Detect which cell encompasses the target text, then output its [X, Y] center coordinate. 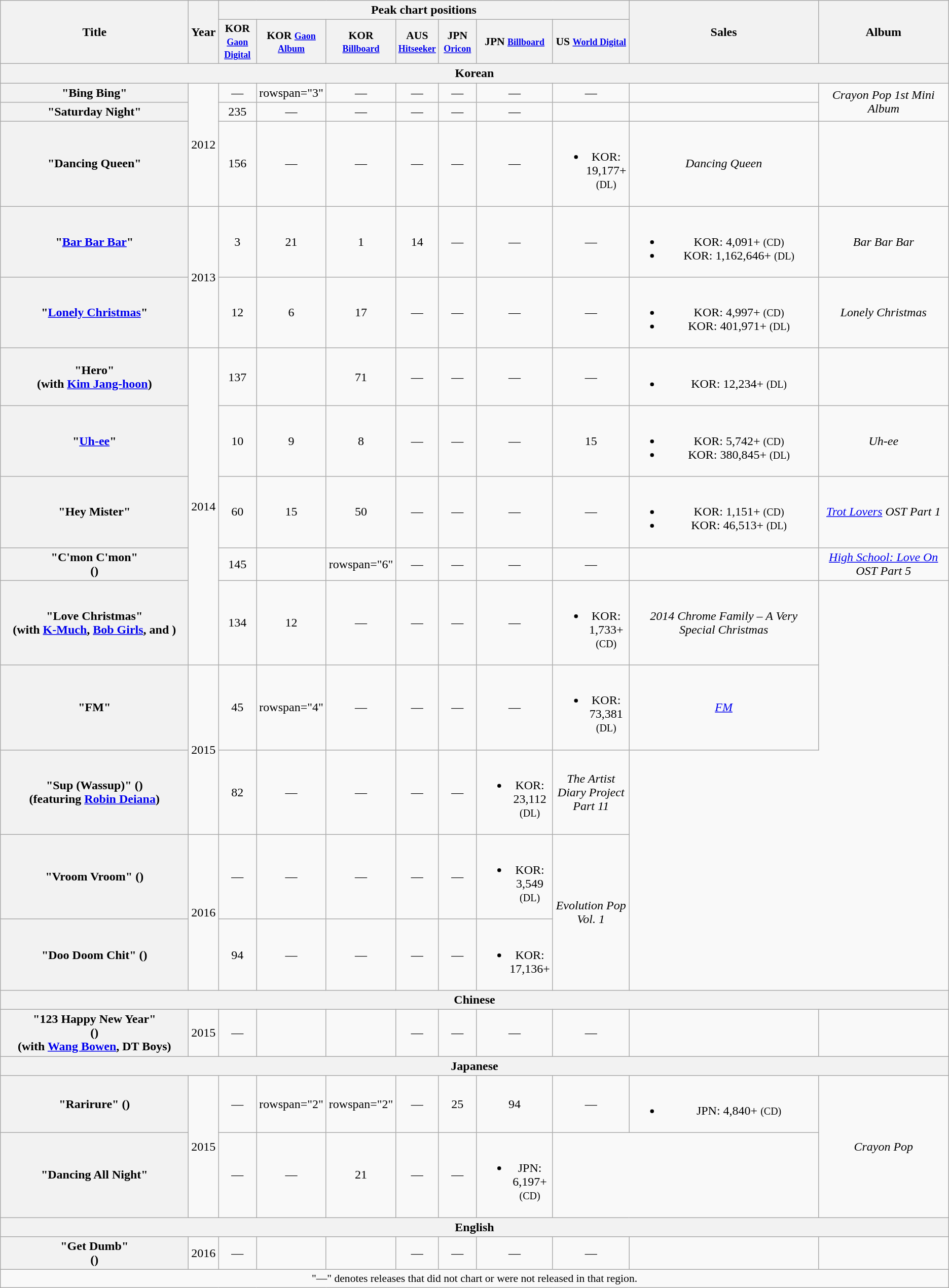
"FM" [94, 708]
KOR Gaon Digital [237, 42]
Dancing Queen [724, 164]
137 [237, 377]
Uh-ee [883, 441]
3 [237, 242]
English [474, 1227]
KOR: 12,234+ (DL) [724, 377]
14 [417, 242]
KOR: 1,733+ (CD) [591, 622]
rowspan="3" [291, 93]
"Lonely Christmas" [94, 313]
"Sup (Wassup)" ()(featuring Robin Deiana) [94, 792]
Lonely Christmas [883, 313]
2014 [204, 507]
"Get Dumb" () [94, 1253]
KOR: 73,381 (DL) [591, 708]
"—" denotes releases that did not chart or were not released in that region. [474, 1279]
JPN: 4,840+ (CD) [724, 1104]
KOR: 1,151+ (CD)KOR: 46,513+ (DL) [724, 512]
25 [457, 1104]
Sales [724, 32]
"Vroom Vroom" () [94, 877]
"Dancing All Night" [94, 1175]
60 [237, 512]
AUS Hitseeker [417, 42]
Title [94, 32]
"Bar Bar Bar" [94, 242]
KOR: 3,549 (DL) [515, 877]
Year [204, 32]
Evolution Pop Vol. 1 [591, 912]
KOR: 23,112 (DL) [515, 792]
"Doo Doom Chit" () [94, 954]
2013 [204, 277]
rowspan="6" [361, 564]
US World Digital [591, 42]
8 [361, 441]
KOR Billboard [361, 42]
Chinese [474, 1000]
134 [237, 622]
2012 [204, 145]
Bar Bar Bar [883, 242]
Crayon Pop [883, 1147]
9 [291, 441]
KOR: 5,742+ (CD)KOR: 380,845+ (DL) [724, 441]
FM [724, 708]
1 [361, 242]
2014 Chrome Family – A Very Special Christmas [724, 622]
6 [291, 313]
Korean [474, 73]
82 [237, 792]
156 [237, 164]
JPN Billboard [515, 42]
"Dancing Queen" [94, 164]
50 [361, 512]
JPN Oricon [457, 42]
Peak chart positions [424, 10]
"123 Happy New Year" ()(with Wang Bowen, DT Boys) [94, 1033]
"Hey Mister" [94, 512]
10 [237, 441]
KOR: 19,177+ (DL) [591, 164]
High School: Love On OST Part 5 [883, 564]
145 [237, 564]
KOR: 17,136+ [515, 954]
Album [883, 32]
Crayon Pop 1st Mini Album [883, 102]
Japanese [474, 1066]
235 [237, 112]
KOR: 4,997+ (CD)KOR: 401,971+ (DL) [724, 313]
"Hero" (with Kim Jang-hoon) [94, 377]
Trot Lovers OST Part 1 [883, 512]
"Rarirure" () [94, 1104]
"C'mon C'mon" () [94, 564]
17 [361, 313]
"Bing Bing" [94, 93]
KOR Gaon Album [291, 42]
The Artist Diary Project Part 11 [591, 792]
KOR: 4,091+ (CD)KOR: 1,162,646+ (DL) [724, 242]
rowspan="4" [291, 708]
"Saturday Night" [94, 112]
"Love Christmas" (with K-Much, Bob Girls, and ) [94, 622]
71 [361, 377]
45 [237, 708]
"Uh-ee" [94, 441]
JPN: 6,197+ (CD) [515, 1175]
